Pinpoint the cell where the given text exists, returning its [X, Y] midpoint coordinate. 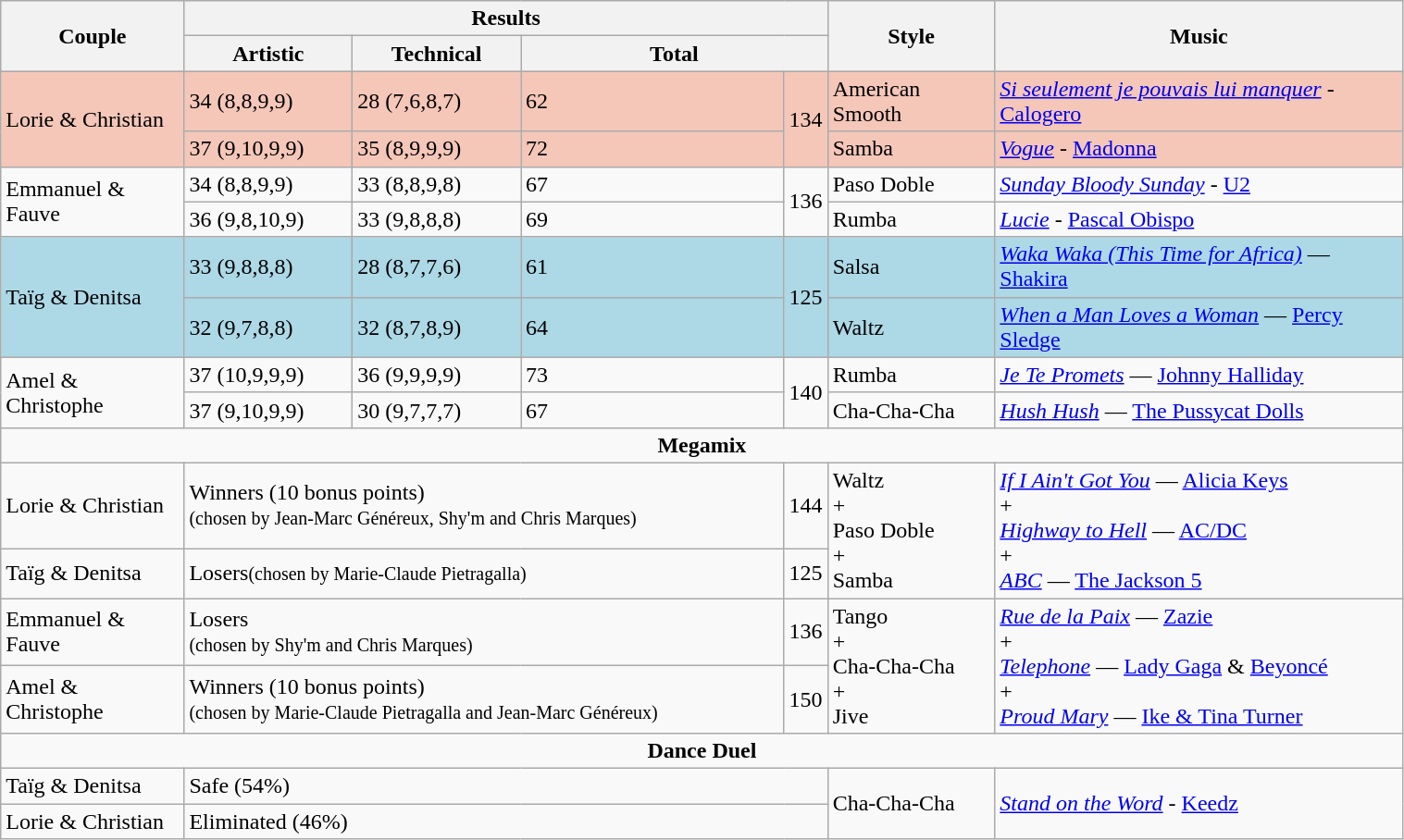
Artistic [268, 54]
Dance Duel [702, 751]
61 [653, 266]
69 [653, 219]
Lucie - Pascal Obispo [1199, 219]
28 (7,6,8,7) [437, 102]
Winners (10 bonus points)(chosen by Marie-Claude Pietragalla and Jean-Marc Généreux) [484, 699]
62 [653, 102]
Music [1199, 36]
American Smooth [911, 102]
Je Te Promets — Johnny Halliday [1199, 375]
37 (10,9,9,9) [268, 375]
36 (9,9,9,9) [437, 375]
Tango+Cha-Cha-Cha+Jive [911, 665]
35 (8,9,9,9) [437, 149]
Results [505, 19]
Winners (10 bonus points)(chosen by Jean-Marc Généreux, Shy'm and Chris Marques) [484, 505]
If I Ain't Got You — Alicia Keys+Highway to Hell — AC/DC+ABC — The Jackson 5 [1199, 530]
Rue de la Paix — Zazie+Telephone — Lady Gaga & Beyoncé+Proud Mary — Ike & Tina Turner [1199, 665]
Losers(chosen by Shy'm and Chris Marques) [484, 631]
Couple [93, 36]
Si seulement je pouvais lui manquer - Calogero [1199, 102]
Sunday Bloody Sunday - U2 [1199, 184]
When a Man Loves a Woman — Percy Sledge [1199, 327]
134 [805, 118]
Hush Hush — The Pussycat Dolls [1199, 410]
Paso Doble [911, 184]
64 [653, 327]
Style [911, 36]
Megamix [702, 445]
Stand on the Word - Keedz [1199, 804]
Samba [911, 149]
32 (8,7,8,9) [437, 327]
140 [805, 392]
Total [675, 54]
33 (8,8,9,8) [437, 184]
72 [653, 149]
Safe (54%) [505, 786]
Losers(chosen by Marie-Claude Pietragalla) [484, 574]
Waltz+Paso Doble+Samba [911, 530]
Salsa [911, 266]
30 (9,7,7,7) [437, 410]
Waka Waka (This Time for Africa) — Shakira [1199, 266]
73 [653, 375]
Eliminated (46%) [505, 821]
Vogue - Madonna [1199, 149]
144 [805, 505]
36 (9,8,10,9) [268, 219]
Waltz [911, 327]
32 (9,7,8,8) [268, 327]
Technical [437, 54]
150 [805, 699]
28 (8,7,7,6) [437, 266]
